Identify which cell holds the provided text, then report its [x, y] central coordinate. 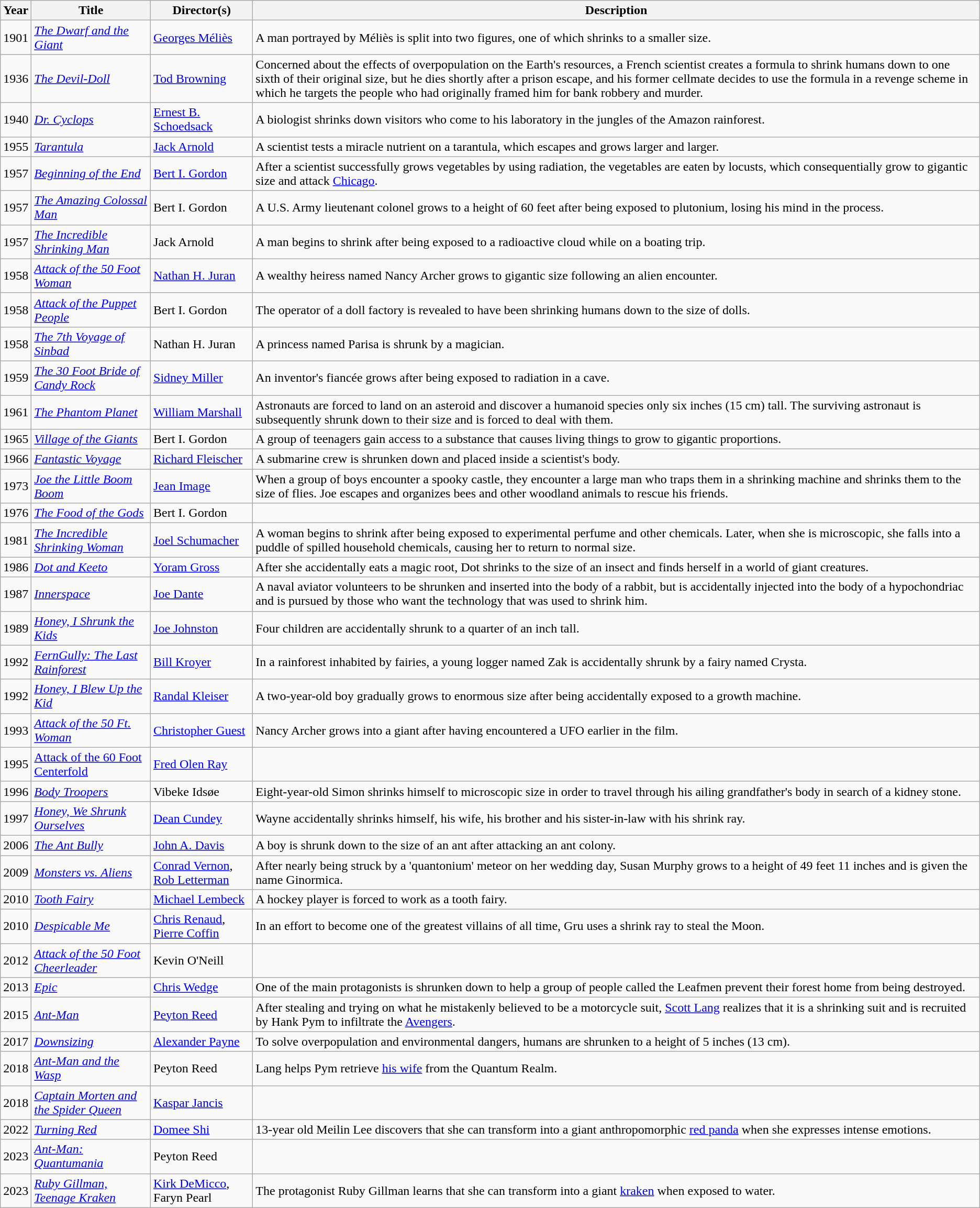
Dean Cundey [202, 818]
Four children are accidentally shrunk to a quarter of an inch tall. [616, 628]
Ernest B. Schoedsack [202, 119]
Attack of the 50 Ft. Woman [91, 730]
Michael Lembeck [202, 900]
A hockey player is forced to work as a tooth fairy. [616, 900]
13-year old Meilin Lee discovers that she can transform into a giant anthropomorphic red panda when she expresses intense emotions. [616, 1129]
A wealthy heiress named Nancy Archer grows to gigantic size following an alien encounter. [616, 275]
The 30 Foot Bride of Candy Rock [91, 378]
In a rainforest inhabited by fairies, a young logger named Zak is accidentally shrunk by a fairy named Crysta. [616, 662]
1986 [16, 567]
2017 [16, 1041]
The Devil-Doll [91, 79]
A princess named Parisa is shrunk by a magician. [616, 343]
Attack of the 50 Foot Cheerleader [91, 960]
A scientist tests a miracle nutrient on a tarantula, which escapes and grows larger and larger. [616, 147]
An inventor's fiancée grows after being exposed to radiation in a cave. [616, 378]
Conrad Vernon, Rob Letterman [202, 872]
The operator of a doll factory is revealed to have been shrinking humans down to the size of dolls. [616, 310]
After she accidentally eats a magic root, Dot shrinks to the size of an insect and finds herself in a world of giant creatures. [616, 567]
Kirk DeMicco, Faryn Pearl [202, 1191]
Attack of the 60 Foot Centerfold [91, 764]
Bill Kroyer [202, 662]
Kevin O'Neill [202, 960]
Attack of the 50 Foot Woman [91, 275]
Joel Schumacher [202, 540]
Chris Renaud, Pierre Coffin [202, 927]
Beginning of the End [91, 174]
1989 [16, 628]
Honey, I Blew Up the Kid [91, 696]
Tarantula [91, 147]
One of the main protagonists is shrunken down to help a group of people called the Leafmen prevent their forest home from being destroyed. [616, 988]
The Food of the Gods [91, 513]
The Ant Bully [91, 845]
2013 [16, 988]
2012 [16, 960]
Chris Wedge [202, 988]
1959 [16, 378]
The Dwarf and the Giant [91, 38]
Randal Kleiser [202, 696]
Captain Morten and the Spider Queen [91, 1103]
Monsters vs. Aliens [91, 872]
Kaspar Jancis [202, 1103]
1997 [16, 818]
1961 [16, 412]
FernGully: The Last Rainforest [91, 662]
Dot and Keeto [91, 567]
A man portrayed by Méliès is split into two figures, one of which shrinks to a smaller size. [616, 38]
1996 [16, 791]
Sidney Miller [202, 378]
2009 [16, 872]
John A. Davis [202, 845]
In an effort to become one of the greatest villains of all time, Gru uses a shrink ray to steal the Moon. [616, 927]
The Phantom Planet [91, 412]
A boy is shrunk down to the size of an ant after attacking an ant colony. [616, 845]
1936 [16, 79]
1940 [16, 119]
Joe Johnston [202, 628]
Title [91, 10]
Village of the Giants [91, 439]
1995 [16, 764]
Tod Browning [202, 79]
Attack of the Puppet People [91, 310]
1901 [16, 38]
1981 [16, 540]
Innerspace [91, 594]
Georges Méliès [202, 38]
The Amazing Colossal Man [91, 207]
2022 [16, 1129]
Vibeke Idsøe [202, 791]
The 7th Voyage of Sinbad [91, 343]
Wayne accidentally shrinks himself, his wife, his brother and his sister-in-law with his shrink ray. [616, 818]
Fantastic Voyage [91, 459]
1987 [16, 594]
The protagonist Ruby Gillman learns that she can transform into a giant kraken when exposed to water. [616, 1191]
A U.S. Army lieutenant colonel grows to a height of 60 feet after being exposed to plutonium, losing his mind in the process. [616, 207]
Honey, I Shrunk the Kids [91, 628]
1993 [16, 730]
Honey, We Shrunk Ourselves [91, 818]
Downsizing [91, 1041]
Ruby Gillman, Teenage Kraken [91, 1191]
Alexander Payne [202, 1041]
1973 [16, 486]
Tooth Fairy [91, 900]
2006 [16, 845]
Despicable Me [91, 927]
Ant-Man [91, 1015]
Nancy Archer grows into a giant after having encountered a UFO earlier in the film. [616, 730]
A group of teenagers gain access to a substance that causes living things to grow to gigantic proportions. [616, 439]
Joe Dante [202, 594]
Richard Fleischer [202, 459]
The Incredible Shrinking Man [91, 242]
A man begins to shrink after being exposed to a radioactive cloud while on a boating trip. [616, 242]
A two-year-old boy gradually grows to enormous size after being accidentally exposed to a growth machine. [616, 696]
Description [616, 10]
1955 [16, 147]
2015 [16, 1015]
Year [16, 10]
Epic [91, 988]
Dr. Cyclops [91, 119]
Ant-Man and the Wasp [91, 1068]
A biologist shrinks down visitors who come to his laboratory in the jungles of the Amazon rainforest. [616, 119]
Fred Olen Ray [202, 764]
Domee Shi [202, 1129]
1976 [16, 513]
Body Troopers [91, 791]
A submarine crew is shrunken down and placed inside a scientist's body. [616, 459]
The Incredible Shrinking Woman [91, 540]
1965 [16, 439]
Yoram Gross [202, 567]
William Marshall [202, 412]
Lang helps Pym retrieve his wife from the Quantum Realm. [616, 1068]
Turning Red [91, 1129]
To solve overpopulation and environmental dangers, humans are shrunken to a height of 5 inches (13 cm). [616, 1041]
1966 [16, 459]
Eight-year-old Simon shrinks himself to microscopic size in order to travel through his ailing grandfather's body in search of a kidney stone. [616, 791]
Ant-Man: Quantumania [91, 1156]
Jean Image [202, 486]
Joe the Little Boom Boom [91, 486]
Director(s) [202, 10]
Christopher Guest [202, 730]
